Provide the [X, Y] coordinate of the cell's center where the given text is located.  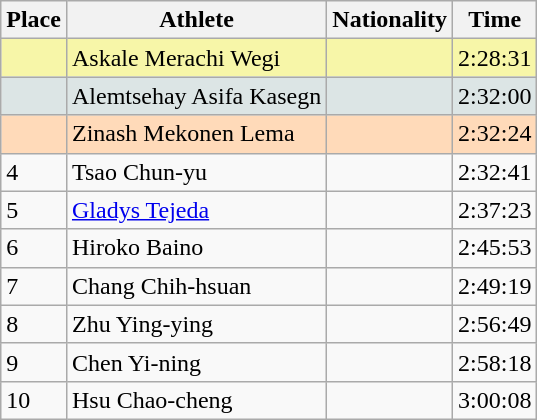
Chang Chih-hsuan [196, 286]
Nationality [390, 20]
5 [34, 210]
Askale Merachi Wegi [196, 58]
Alemtsehay Asifa Kasegn [196, 96]
10 [34, 400]
Hiroko Baino [196, 248]
2:32:41 [495, 172]
4 [34, 172]
2:56:49 [495, 324]
Gladys Tejeda [196, 210]
2:49:19 [495, 286]
8 [34, 324]
Athlete [196, 20]
9 [34, 362]
2:45:53 [495, 248]
Zhu Ying-ying [196, 324]
3:00:08 [495, 400]
2:32:00 [495, 96]
7 [34, 286]
2:58:18 [495, 362]
Zinash Mekonen Lema [196, 134]
Hsu Chao-cheng [196, 400]
Chen Yi-ning [196, 362]
6 [34, 248]
Time [495, 20]
Place [34, 20]
2:37:23 [495, 210]
2:28:31 [495, 58]
2:32:24 [495, 134]
Tsao Chun-yu [196, 172]
